Identify which cell holds the provided text, then report its (X, Y) central coordinate. 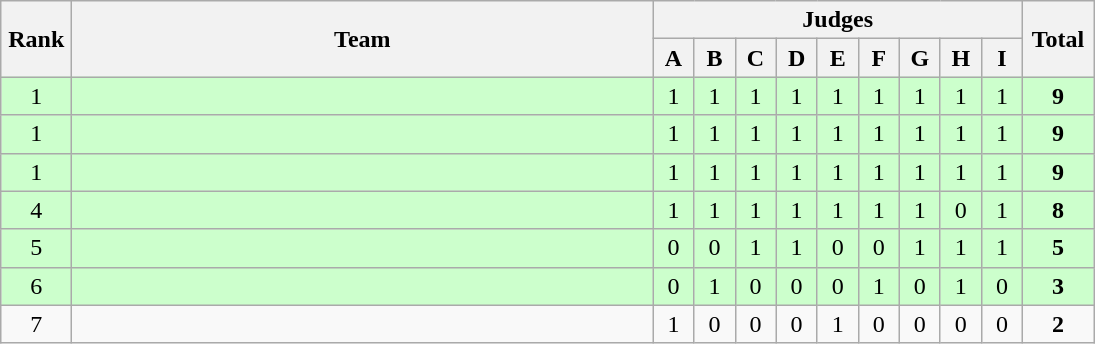
C (756, 58)
Rank (36, 39)
G (920, 58)
B (714, 58)
Total (1058, 39)
3 (1058, 286)
Judges (838, 20)
D (796, 58)
2 (1058, 324)
H (960, 58)
8 (1058, 210)
I (1002, 58)
E (838, 58)
F (878, 58)
7 (36, 324)
Team (362, 39)
A (674, 58)
4 (36, 210)
6 (36, 286)
